Pinpoint the cell where the given text exists, returning its (X, Y) midpoint coordinate. 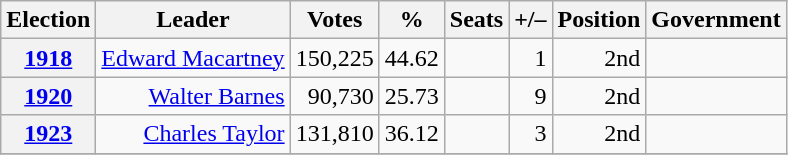
Walter Barnes (193, 96)
+/– (530, 20)
% (412, 20)
Votes (334, 20)
44.62 (412, 58)
25.73 (412, 96)
Election (48, 20)
90,730 (334, 96)
9 (530, 96)
Charles Taylor (193, 134)
150,225 (334, 58)
1918 (48, 58)
1923 (48, 134)
Position (599, 20)
Government (716, 20)
131,810 (334, 134)
Leader (193, 20)
Edward Macartney (193, 58)
1920 (48, 96)
1 (530, 58)
Seats (476, 20)
36.12 (412, 134)
3 (530, 134)
